Return [X, Y] of the center of cell containing provided text 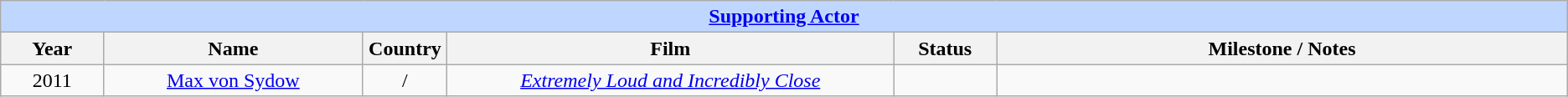
Film [670, 48]
2011 [52, 80]
Name [233, 48]
Milestone / Notes [1282, 48]
Year [52, 48]
Supporting Actor [784, 17]
Max von Sydow [233, 80]
Country [405, 48]
/ [405, 80]
Extremely Loud and Incredibly Close [670, 80]
Status [945, 48]
